From the cell containing the given text, extract its center point as [X, Y] coordinate. 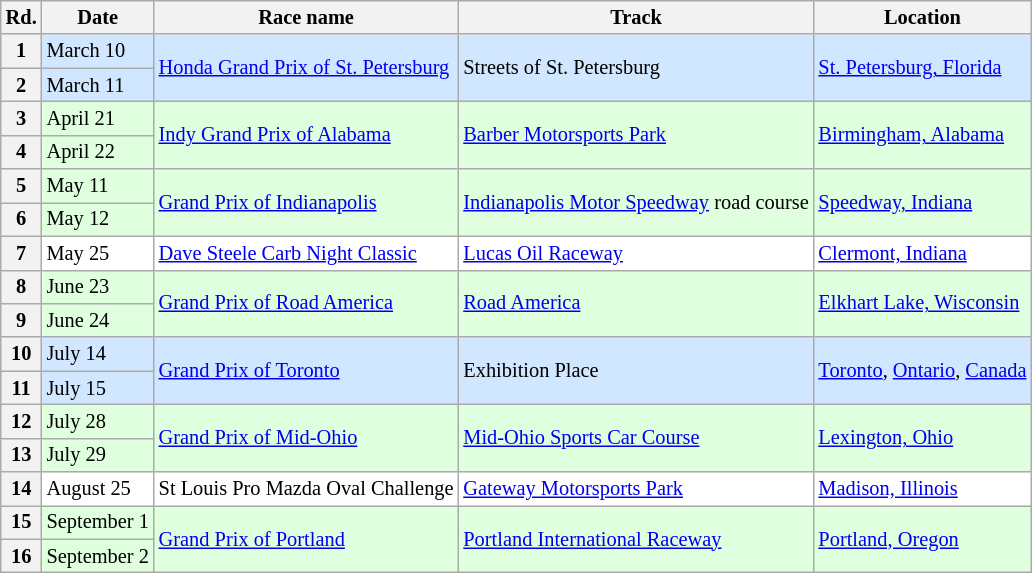
August 25 [98, 489]
Indianapolis Motor Speedway road course [636, 202]
9 [22, 320]
Honda Grand Prix of St. Petersburg [306, 68]
1 [22, 51]
March 10 [98, 51]
St Louis Pro Mazda Oval Challenge [306, 489]
16 [22, 556]
April 22 [98, 152]
Location [923, 17]
Track [636, 17]
July 14 [98, 354]
Lexington, Ohio [923, 438]
Madison, Illinois [923, 489]
April 21 [98, 118]
Grand Prix of Indianapolis [306, 202]
Date [98, 17]
12 [22, 421]
Grand Prix of Road America [306, 304]
5 [22, 186]
13 [22, 455]
Elkhart Lake, Wisconsin [923, 304]
Grand Prix of Portland [306, 538]
11 [22, 388]
July 15 [98, 388]
July 28 [98, 421]
Portland International Raceway [636, 538]
8 [22, 287]
6 [22, 219]
Dave Steele Carb Night Classic [306, 253]
Road America [636, 304]
March 11 [98, 85]
June 24 [98, 320]
4 [22, 152]
Birmingham, Alabama [923, 134]
September 1 [98, 522]
10 [22, 354]
Speedway, Indiana [923, 202]
May 25 [98, 253]
Portland, Oregon [923, 538]
Barber Motorsports Park [636, 134]
Toronto, Ontario, Canada [923, 370]
St. Petersburg, Florida [923, 68]
2 [22, 85]
June 23 [98, 287]
Grand Prix of Toronto [306, 370]
Rd. [22, 17]
Race name [306, 17]
Exhibition Place [636, 370]
Mid-Ohio Sports Car Course [636, 438]
Grand Prix of Mid-Ohio [306, 438]
July 29 [98, 455]
Lucas Oil Raceway [636, 253]
May 12 [98, 219]
3 [22, 118]
Clermont, Indiana [923, 253]
14 [22, 489]
May 11 [98, 186]
Indy Grand Prix of Alabama [306, 134]
Gateway Motorsports Park [636, 489]
15 [22, 522]
Streets of St. Petersburg [636, 68]
7 [22, 253]
September 2 [98, 556]
